From the cell containing the given text, extract its center point as [x, y] coordinate. 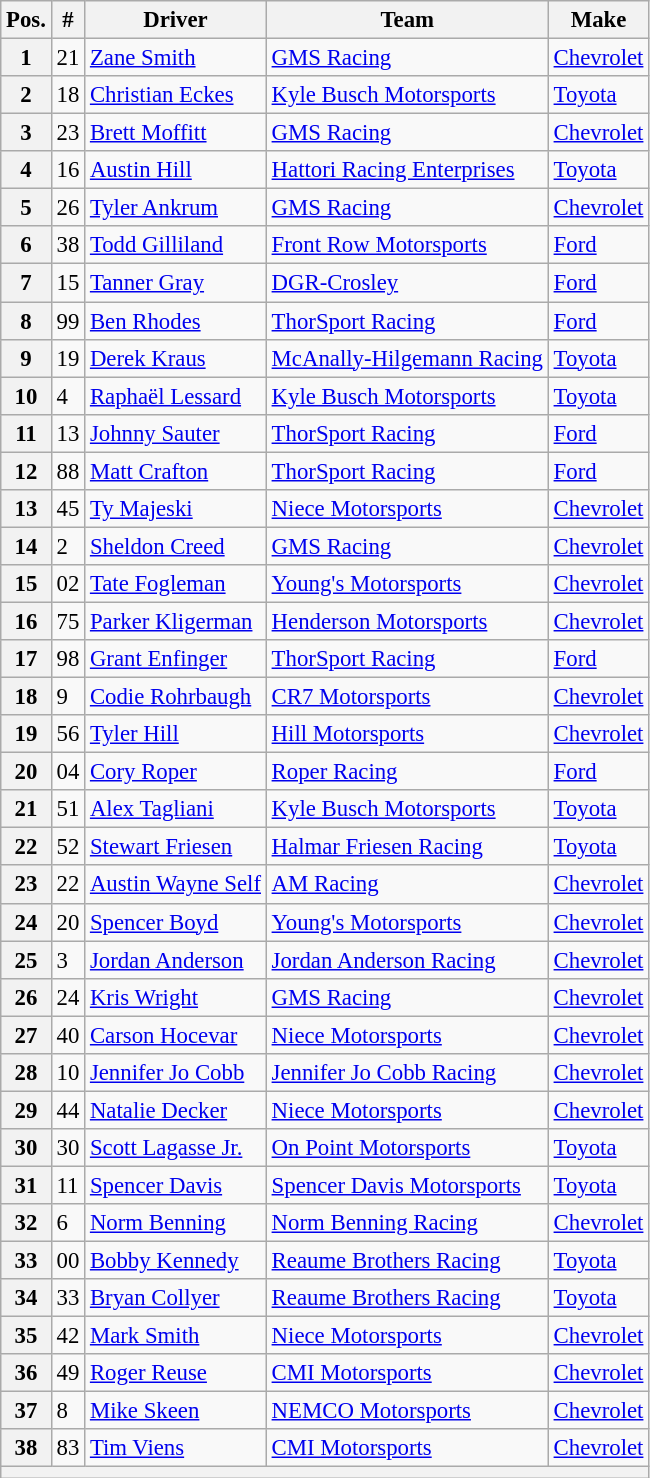
Bryan Collyer [176, 1298]
45 [68, 509]
Austin Wayne Self [176, 885]
88 [68, 471]
52 [68, 847]
98 [68, 659]
Todd Gilliland [176, 245]
Codie Rohrbaugh [176, 697]
Norm Benning Racing [407, 1223]
83 [68, 1449]
Tyler Ankrum [176, 208]
Ty Majeski [176, 509]
Kris Wright [176, 997]
32 [26, 1223]
02 [68, 584]
29 [26, 1110]
Jennifer Jo Cobb Racing [407, 1073]
Zane Smith [176, 58]
37 [26, 1411]
Raphaël Lessard [176, 396]
Johnny Sauter [176, 433]
Austin Hill [176, 170]
Mark Smith [176, 1336]
35 [26, 1336]
Brett Moffitt [176, 133]
Halmar Friesen Racing [407, 847]
Hattori Racing Enterprises [407, 170]
36 [26, 1373]
Grant Enfinger [176, 659]
Stewart Friesen [176, 847]
Front Row Motorsports [407, 245]
00 [68, 1261]
Scott Lagasse Jr. [176, 1148]
CR7 Motorsports [407, 697]
Roper Racing [407, 772]
Team [407, 20]
Cory Roper [176, 772]
Mike Skeen [176, 1411]
Norm Benning [176, 1223]
Jordan Anderson [176, 960]
75 [68, 621]
12 [26, 471]
On Point Motorsports [407, 1148]
Parker Kligerman [176, 621]
DGR-Crosley [407, 283]
Christian Eckes [176, 95]
Tate Fogleman [176, 584]
56 [68, 734]
Derek Kraus [176, 358]
Jennifer Jo Cobb [176, 1073]
AM Racing [407, 885]
Make [598, 20]
Spencer Davis Motorsports [407, 1185]
Henderson Motorsports [407, 621]
17 [26, 659]
Tim Viens [176, 1449]
31 [26, 1185]
34 [26, 1298]
NEMCO Motorsports [407, 1411]
Alex Tagliani [176, 809]
1 [26, 58]
Hill Motorsports [407, 734]
04 [68, 772]
Spencer Boyd [176, 922]
Ben Rhodes [176, 321]
Tanner Gray [176, 283]
27 [26, 1035]
Tyler Hill [176, 734]
Sheldon Creed [176, 546]
Driver [176, 20]
Matt Crafton [176, 471]
40 [68, 1035]
Spencer Davis [176, 1185]
5 [26, 208]
99 [68, 321]
Jordan Anderson Racing [407, 960]
44 [68, 1110]
28 [26, 1073]
7 [26, 283]
Roger Reuse [176, 1373]
25 [26, 960]
42 [68, 1336]
Carson Hocevar [176, 1035]
51 [68, 809]
Pos. [26, 20]
McAnally-Hilgemann Racing [407, 358]
Bobby Kennedy [176, 1261]
14 [26, 546]
# [68, 20]
Natalie Decker [176, 1110]
49 [68, 1373]
